Return the [X, Y] coordinate for the center point of the cell that contains the specified text.  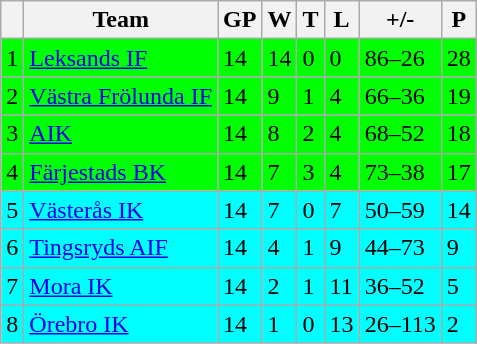
19 [458, 96]
Mora IK [121, 286]
36–52 [400, 286]
11 [342, 286]
GP [240, 20]
44–73 [400, 248]
18 [458, 134]
Västerås IK [121, 210]
50–59 [400, 210]
+/- [400, 20]
17 [458, 172]
86–26 [400, 58]
Örebro IK [121, 324]
28 [458, 58]
Färjestads BK [121, 172]
Västra Frölunda IF [121, 96]
13 [342, 324]
T [310, 20]
6 [12, 248]
AIK [121, 134]
Team [121, 20]
L [342, 20]
26–113 [400, 324]
66–36 [400, 96]
P [458, 20]
68–52 [400, 134]
73–38 [400, 172]
W [280, 20]
Tingsryds AIF [121, 248]
Leksands IF [121, 58]
